Scan for the cell matching the given text and deliver its [x, y] coordinate at center. 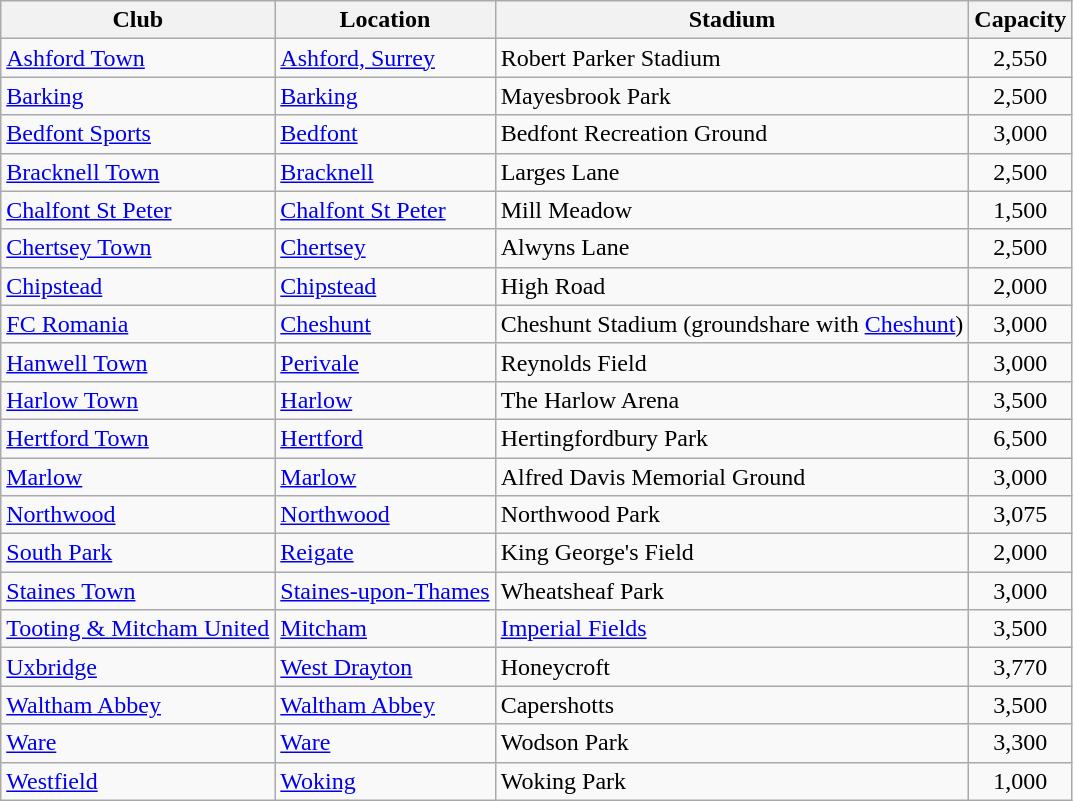
Hertford [385, 438]
Uxbridge [138, 667]
Bedfont [385, 134]
Stadium [732, 20]
King George's Field [732, 553]
Ashford Town [138, 58]
Ashford, Surrey [385, 58]
3,075 [1020, 515]
Cheshunt Stadium (groundshare with Cheshunt) [732, 324]
Cheshunt [385, 324]
Staines Town [138, 591]
Northwood Park [732, 515]
3,770 [1020, 667]
Robert Parker Stadium [732, 58]
Harlow Town [138, 400]
2,550 [1020, 58]
Mitcham [385, 629]
Tooting & Mitcham United [138, 629]
3,300 [1020, 743]
Capacity [1020, 20]
1,000 [1020, 781]
Mill Meadow [732, 210]
FC Romania [138, 324]
Woking [385, 781]
Harlow [385, 400]
High Road [732, 286]
Location [385, 20]
Bracknell [385, 172]
Bedfont Sports [138, 134]
Capershotts [732, 705]
Honeycroft [732, 667]
Alfred Davis Memorial Ground [732, 477]
Hertingfordbury Park [732, 438]
South Park [138, 553]
Westfield [138, 781]
Reigate [385, 553]
1,500 [1020, 210]
Mayesbrook Park [732, 96]
The Harlow Arena [732, 400]
Club [138, 20]
Bedfont Recreation Ground [732, 134]
Wheatsheaf Park [732, 591]
Reynolds Field [732, 362]
Larges Lane [732, 172]
Alwyns Lane [732, 248]
Chertsey Town [138, 248]
Perivale [385, 362]
Woking Park [732, 781]
Imperial Fields [732, 629]
Hanwell Town [138, 362]
Staines-upon-Thames [385, 591]
Bracknell Town [138, 172]
West Drayton [385, 667]
Hertford Town [138, 438]
Wodson Park [732, 743]
6,500 [1020, 438]
Chertsey [385, 248]
